Capture the cell that displays the provided text and extract its (x, y) central coordinate. 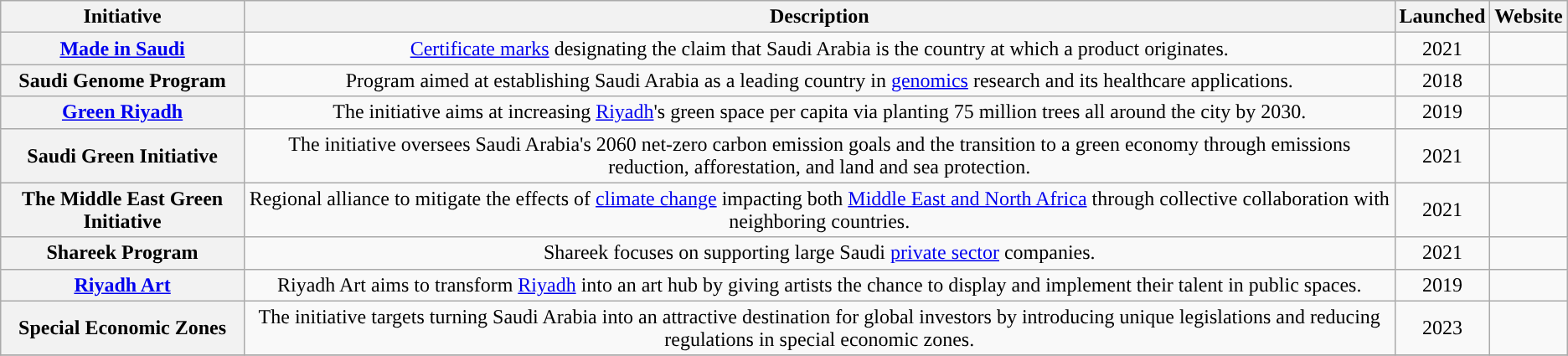
Riyadh Art (122, 285)
2018 (1442, 80)
The Middle East Green Initiative (122, 209)
Shareek focuses on supporting large Saudi private sector companies. (819, 253)
Saudi Green Initiative (122, 156)
Certificate marks designating the claim that Saudi Arabia is the country at which a product originates. (819, 49)
Saudi Genome Program (122, 80)
Special Economic Zones (122, 328)
Made in Saudi (122, 49)
Initiative (122, 17)
Riyadh Art aims to transform Riyadh into an art hub by giving artists the chance to display and implement their talent in public spaces. (819, 285)
2023 (1442, 328)
Launched (1442, 17)
Website (1529, 17)
The initiative aims at increasing Riyadh's green space per capita via planting 75 million trees all around the city by 2030. (819, 112)
Shareek Program (122, 253)
Green Riyadh (122, 112)
Program aimed at establishing Saudi Arabia as a leading country in genomics research and its healthcare applications. (819, 80)
Description (819, 17)
